Return the [X, Y] coordinate for the center point of the cell that contains the specified text.  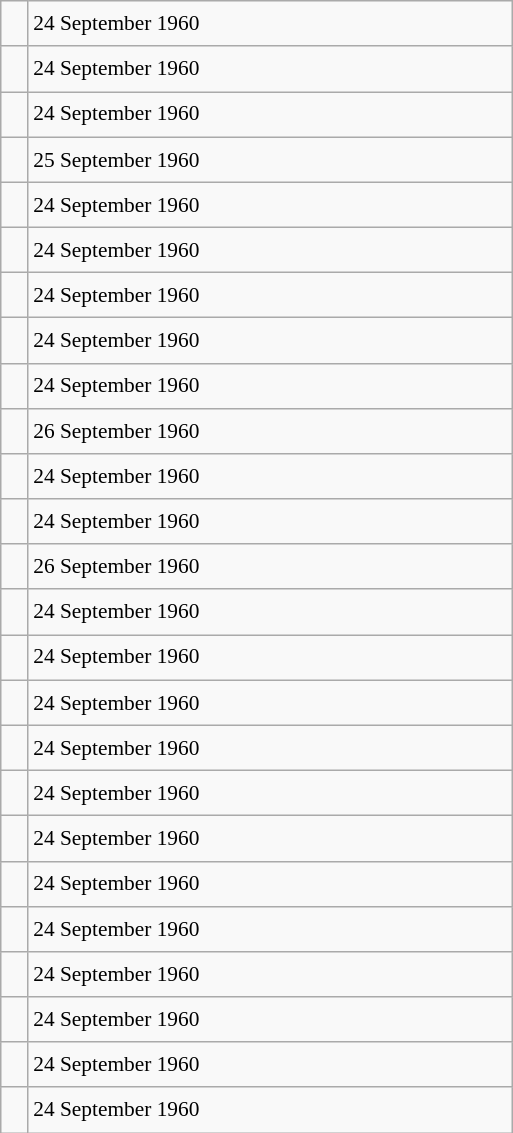
25 September 1960 [270, 160]
